Return the [X, Y] coordinate for the center point of the cell that contains the specified text.  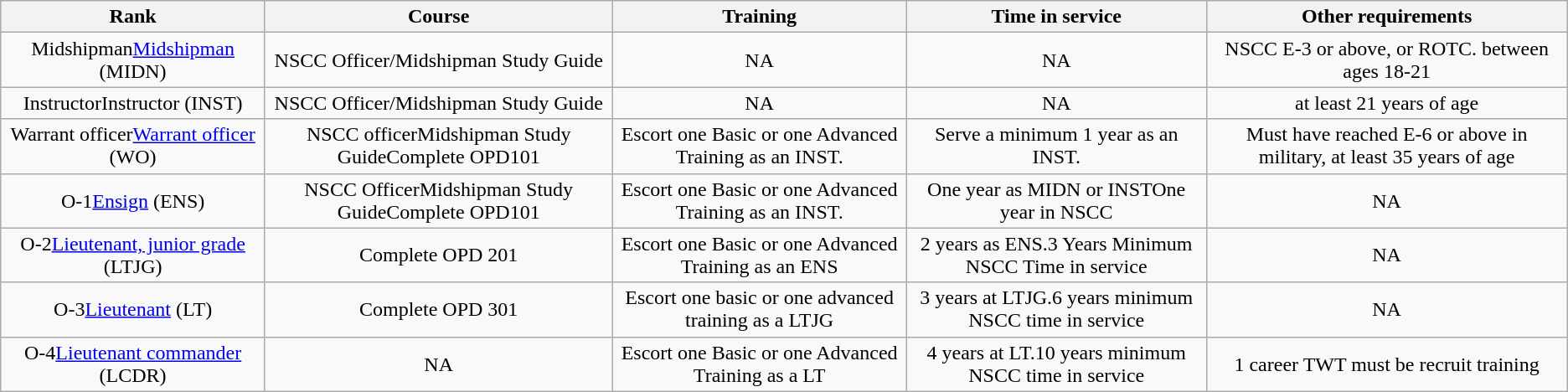
Escort one Basic or one Advanced Training as an ENS [760, 255]
Warrant officerWarrant officer (WO) [133, 146]
O-3Lieutenant (LT) [133, 310]
MidshipmanMidshipman (MIDN) [133, 60]
Training [760, 17]
O-2Lieutenant, junior grade (LTJG) [133, 255]
Escort one basic or one advanced training as a LTJG [760, 310]
1 career TWT must be recruit training [1387, 364]
InstructorInstructor (INST) [133, 103]
3 years at LTJG.6 years minimum NSCC time in service [1056, 310]
Complete OPD 301 [438, 310]
Must have reached E-6 or above in military, at least 35 years of age [1387, 146]
Rank [133, 17]
NSCC E-3 or above, or ROTC. between ages 18-21 [1387, 60]
Course [438, 17]
4 years at LT.10 years minimum NSCC time in service [1056, 364]
Serve a minimum 1 year as an INST. [1056, 146]
NSCC OfficerMidshipman Study GuideComplete OPD101 [438, 201]
Other requirements [1387, 17]
Time in service [1056, 17]
O-4Lieutenant commander (LCDR) [133, 364]
2 years as ENS.3 Years Minimum NSCC Time in service [1056, 255]
One year as MIDN or INSTOne year in NSCC [1056, 201]
Complete OPD 201 [438, 255]
at least 21 years of age [1387, 103]
O-1Ensign (ENS) [133, 201]
Escort one Basic or one Advanced Training as a LT [760, 364]
NSCC officerMidshipman Study GuideComplete OPD101 [438, 146]
